Return the [x, y] coordinate for the center point of the cell that contains the specified text.  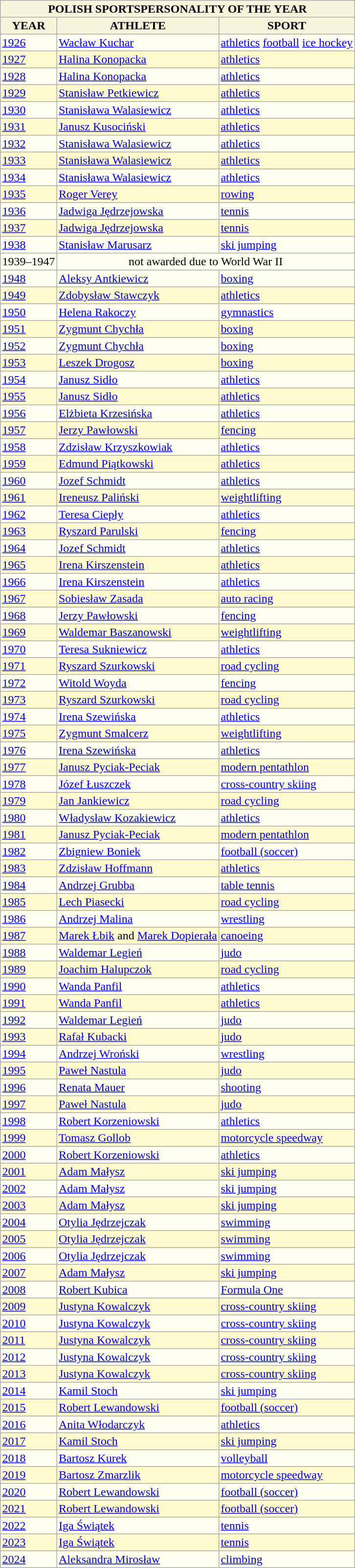
Zdzisław Hoffmann [138, 868]
1987 [29, 935]
POLISH SPORTSPERSONALITY OF THE YEAR [177, 9]
Aleksandra Mirosław [138, 1559]
Robert Kubica [138, 1290]
1968 [29, 615]
Ryszard Parulski [138, 531]
Zdzisław Krzyszkowiak [138, 447]
climbing [287, 1559]
2001 [29, 1171]
2012 [29, 1357]
2022 [29, 1526]
1980 [29, 818]
Zygmunt Smalcerz [138, 733]
Elżbieta Krzesińska [138, 413]
canoeing [287, 935]
Andrzej Malina [138, 919]
YEAR [29, 25]
Lech Piasecki [138, 902]
Aleksy Antkiewicz [138, 278]
Rafał Kubacki [138, 1037]
1958 [29, 447]
1949 [29, 295]
1939–1947 [29, 261]
1950 [29, 312]
1972 [29, 683]
Waldemar Baszanowski [138, 632]
Zbigniew Boniek [138, 851]
1931 [29, 127]
Tomasz Gollob [138, 1138]
1955 [29, 396]
athletics football ice hockey [287, 42]
2018 [29, 1458]
1957 [29, 430]
1984 [29, 885]
1983 [29, 868]
Józef Łuszczek [138, 784]
1997 [29, 1104]
2010 [29, 1323]
2023 [29, 1542]
1936 [29, 211]
shooting [287, 1087]
volleyball [287, 1458]
1966 [29, 582]
Andrzej Wroński [138, 1054]
2000 [29, 1155]
1996 [29, 1087]
2005 [29, 1239]
1959 [29, 464]
2011 [29, 1340]
1953 [29, 362]
not awarded due to World War II [205, 261]
1967 [29, 598]
Jan Jankiewicz [138, 801]
2006 [29, 1256]
2009 [29, 1306]
1990 [29, 986]
auto racing [287, 598]
2020 [29, 1492]
Renata Mauer [138, 1087]
1976 [29, 750]
2015 [29, 1407]
1998 [29, 1121]
Teresa Sukniewicz [138, 649]
2004 [29, 1222]
Andrzej Grubba [138, 885]
Roger Verey [138, 194]
1969 [29, 632]
1927 [29, 59]
1954 [29, 380]
2003 [29, 1205]
1977 [29, 767]
2007 [29, 1272]
Formula One [287, 1290]
Ireneusz Paliński [138, 497]
rowing [287, 194]
1978 [29, 784]
Stanisław Marusarz [138, 245]
SPORT [287, 25]
2013 [29, 1374]
1981 [29, 834]
Teresa Ciepły [138, 514]
1991 [29, 1003]
1934 [29, 177]
1929 [29, 93]
1985 [29, 902]
1956 [29, 413]
1973 [29, 699]
Wacław Kuchar [138, 42]
Janusz Kusociński [138, 127]
1988 [29, 953]
1993 [29, 1037]
Edmund Piątkowski [138, 464]
table tennis [287, 885]
1951 [29, 329]
1999 [29, 1138]
2021 [29, 1508]
1961 [29, 497]
1989 [29, 969]
2017 [29, 1441]
1935 [29, 194]
2008 [29, 1290]
1932 [29, 144]
ATHLETE [138, 25]
1938 [29, 245]
1960 [29, 481]
2014 [29, 1391]
Anita Włodarczyk [138, 1424]
Zdobysław Stawczyk [138, 295]
1970 [29, 649]
Witold Woyda [138, 683]
2002 [29, 1188]
1952 [29, 346]
1992 [29, 1020]
2019 [29, 1475]
2016 [29, 1424]
Władysław Kozakiewicz [138, 818]
1995 [29, 1070]
1933 [29, 160]
Bartosz Zmarzlik [138, 1475]
1974 [29, 717]
1937 [29, 228]
1926 [29, 42]
1979 [29, 801]
Marek Łbik and Marek Dopierała [138, 935]
1928 [29, 76]
Helena Rakoczy [138, 312]
1986 [29, 919]
Leszek Drogosz [138, 362]
Joachim Halupczok [138, 969]
1982 [29, 851]
1965 [29, 565]
Stanisław Petkiewicz [138, 93]
gymnastics [287, 312]
Bartosz Kurek [138, 1458]
1994 [29, 1054]
Sobiesław Zasada [138, 598]
1975 [29, 733]
1963 [29, 531]
1964 [29, 548]
1930 [29, 110]
2024 [29, 1559]
1962 [29, 514]
1948 [29, 278]
1971 [29, 666]
